Identify which cell holds the provided text, then report its (x, y) central coordinate. 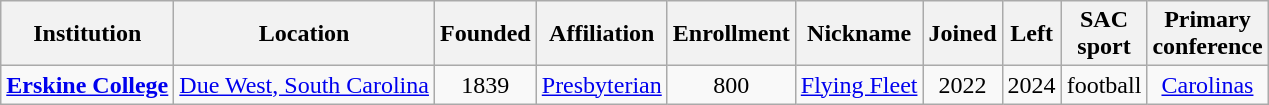
Enrollment (731, 34)
Due West, South Carolina (304, 85)
1839 (485, 85)
800 (731, 85)
2022 (962, 85)
2024 (1032, 85)
Flying Fleet (859, 85)
Carolinas (1208, 85)
Left (1032, 34)
SACsport (1104, 34)
football (1104, 85)
Nickname (859, 34)
Location (304, 34)
Presbyterian (602, 85)
Founded (485, 34)
Primaryconference (1208, 34)
Joined (962, 34)
Affiliation (602, 34)
Erskine College (88, 85)
Institution (88, 34)
